Detect which cell encompasses the target text, then output its [X, Y] center coordinate. 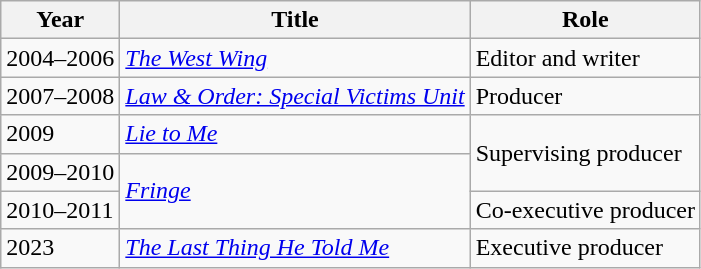
2010–2011 [60, 210]
The Last Thing He Told Me [295, 248]
2004–2006 [60, 58]
The West Wing [295, 58]
Role [585, 20]
2007–2008 [60, 96]
Fringe [295, 191]
2009–2010 [60, 172]
2009 [60, 134]
Year [60, 20]
Lie to Me [295, 134]
2023 [60, 248]
Producer [585, 96]
Supervising producer [585, 153]
Co-executive producer [585, 210]
Law & Order: Special Victims Unit [295, 96]
Executive producer [585, 248]
Title [295, 20]
Editor and writer [585, 58]
